Return [X, Y] of the center of cell containing provided text 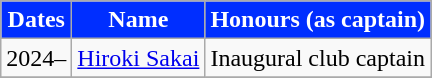
2024– [36, 58]
Name [138, 20]
Dates [36, 20]
Inaugural club captain [318, 58]
Hiroki Sakai [138, 58]
Honours (as captain) [318, 20]
